Identify which cell holds the provided text, then report its [x, y] central coordinate. 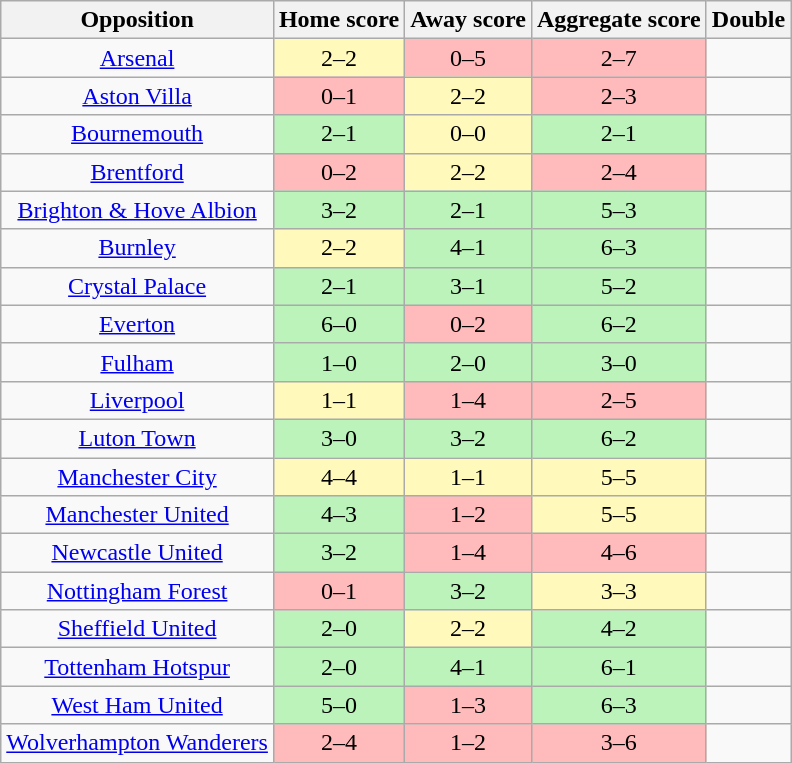
2–5 [618, 400]
0–0 [468, 134]
Everton [138, 324]
Manchester City [138, 477]
Double [748, 20]
0–5 [468, 58]
6–1 [618, 667]
4–6 [618, 553]
Home score [338, 20]
Crystal Palace [138, 286]
Brighton & Hove Albion [138, 210]
Manchester United [138, 515]
2–3 [618, 96]
Wolverhampton Wanderers [138, 743]
5–3 [618, 210]
Newcastle United [138, 553]
Nottingham Forest [138, 591]
5–0 [338, 705]
3–6 [618, 743]
Luton Town [138, 438]
Bournemouth [138, 134]
Sheffield United [138, 629]
Away score [468, 20]
Fulham [138, 362]
Brentford [138, 172]
6–0 [338, 324]
1–3 [468, 705]
Burnley [138, 248]
Liverpool [138, 400]
4–4 [338, 477]
5–2 [618, 286]
Tottenham Hotspur [138, 667]
Aggregate score [618, 20]
West Ham United [138, 705]
3–3 [618, 591]
Arsenal [138, 58]
4–2 [618, 629]
Aston Villa [138, 96]
2–7 [618, 58]
3–1 [468, 286]
1–0 [338, 362]
4–3 [338, 515]
Opposition [138, 20]
